Find where the given text appears and provide that cell's center as [X, Y] coordinate. 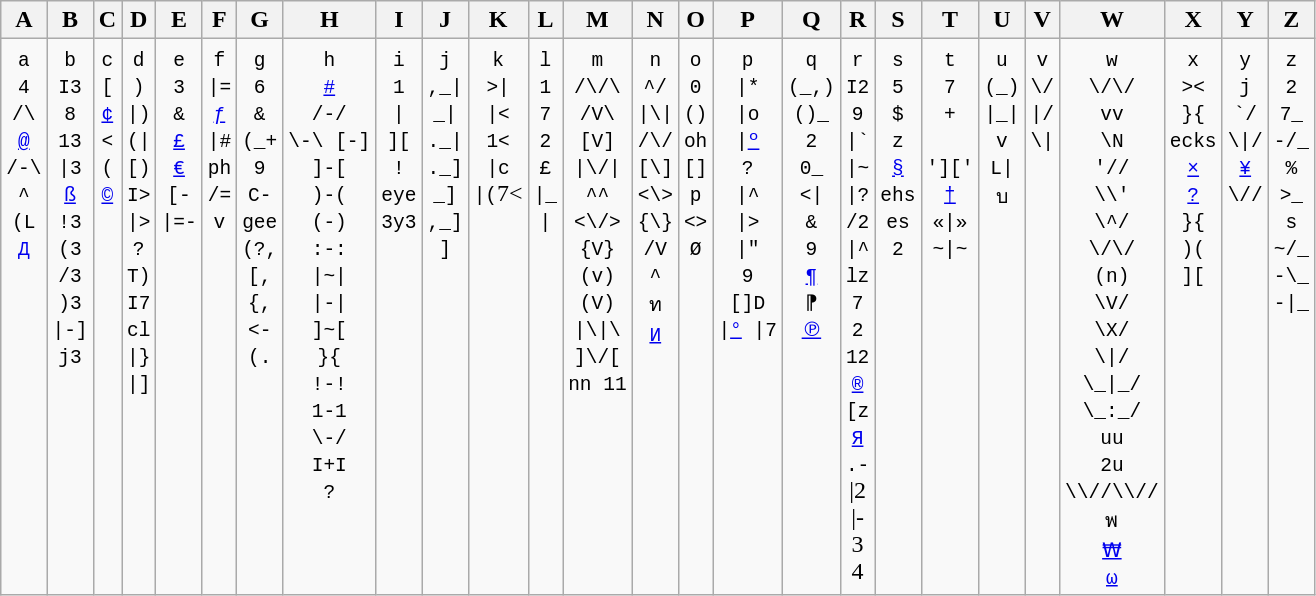
H [330, 20]
W [1112, 20]
U [1002, 20]
Q [811, 20]
Y [1245, 20]
d ) |) (| [) I> |> ? T) I7 cl |} |] [139, 317]
g 6 & (_+ 9 C- gee (?, [, {, <- (. [260, 317]
G [260, 20]
Z [1291, 20]
v \/ |/ \| [1042, 317]
I [399, 20]
J [445, 20]
a 4 /\ @ /-\ ^ (L Д [24, 317]
S [898, 20]
l 1 7 2 £ |_ | [545, 317]
P [748, 20]
F [219, 20]
m /\/\ /V\ [V] |\/| ^^ <\/> {V} (v) (V) |\|\ ]\/[ nn 11 [598, 317]
D [139, 20]
O [695, 20]
s 5 $ z § ehs es 2 [898, 317]
h # /-/ \-\ [-] ]-[ )-( (-) :-: |~| |-| ]~[ }{ !-! 1-1 \-/ I+I ? [330, 317]
x >< }{ ecks × ? }{ )( ][ [1193, 317]
q (_,) ()_ 2 0_ <| & 9 ¶ ⁋ ℗ [811, 317]
b I3 8 13 |3 ß !3 (3 /3 )3 |-] j3 [70, 317]
A [24, 20]
y j `/ \|/ ¥ \// [1245, 317]
n ^/ |\| /\/ [\] <\> {\} /V ^ ท И [655, 317]
r I2 9 |` |~ |? /2 |^ lz 7 2 12 ® [z Я .- |2 |-3 4 [857, 317]
j ,_| _| ._| ._] _] ,_] ] [445, 317]
w \/\/ vv \N '// \\' \^/ \/\/ (n) \V/ \X/ \|/ \_|_/ \_:_/ uu 2u \\//\\// พ ₩ ω [1112, 317]
C [107, 20]
X [1193, 20]
N [655, 20]
V [1042, 20]
p |* |o |º ? |^ |> |" 9 []D |° |7 [748, 317]
B [70, 20]
T [950, 20]
R [857, 20]
t 7 + '][' † «|» ~|~ [950, 317]
o 0 () oh [] p <> Ø [695, 317]
c [ ¢ < ( © [107, 317]
i 1 | ][ ! eye 3y3 [399, 317]
e 3 & £ € [- |=- [179, 317]
M [598, 20]
L [545, 20]
k >| |< 1< |c |(7< [498, 317]
z 2 7_ -/_ % >_ s ~/_ -\_ -|_ [1291, 317]
u (_) |_| v L| บ [1002, 317]
E [179, 20]
K [498, 20]
f |= ƒ |# ph /= v [219, 317]
